Determine the [X, Y] coordinate at the center of the cell enclosing the given text.  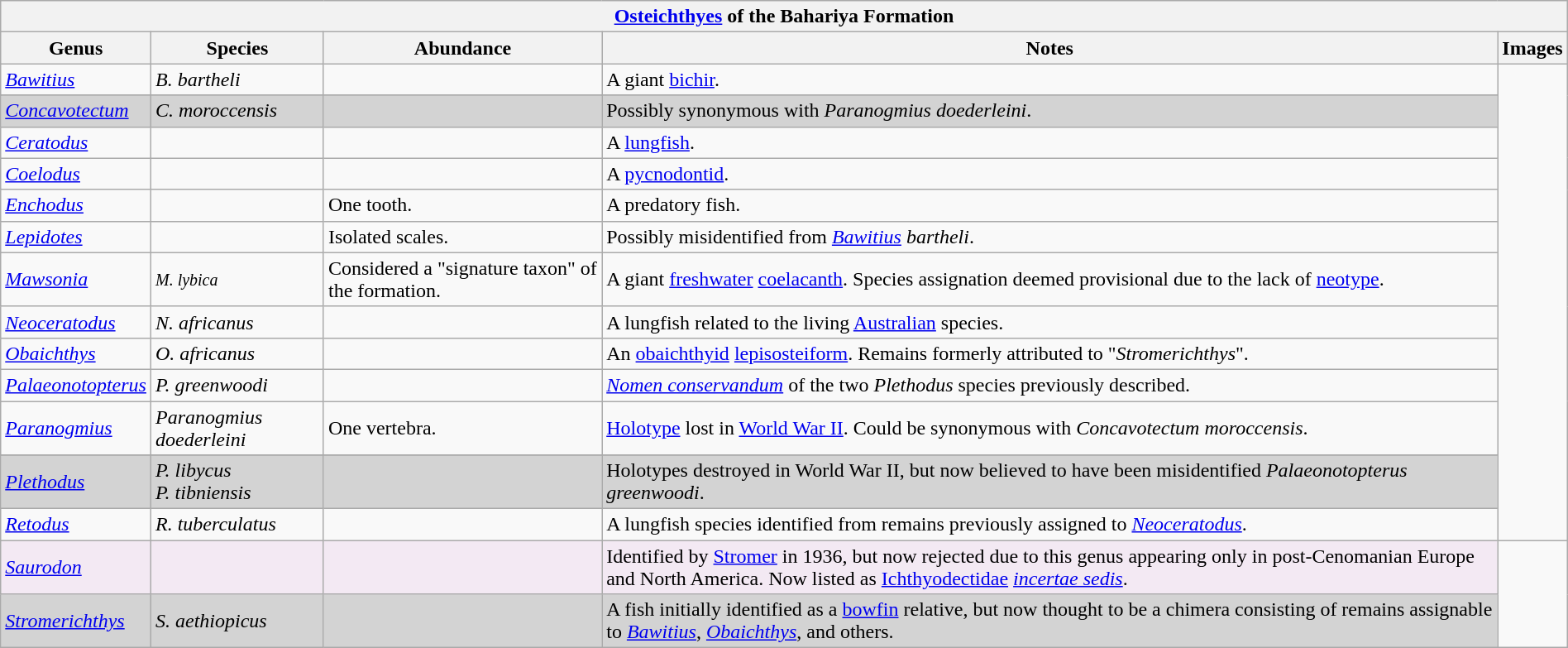
A pycnodontid. [1050, 174]
Images [1532, 48]
Abundance [462, 48]
Lepidotes [76, 237]
Ceratodus [76, 142]
M. lybica [237, 280]
Possibly misidentified from Bawitius bartheli. [1050, 237]
Species [237, 48]
R. tuberculatus [237, 525]
Neoceratodus [76, 322]
Obaichthys [76, 353]
Notes [1050, 48]
Paranogmius doederleini [237, 427]
Possibly synonymous with Paranogmius doederleini. [1050, 111]
An obaichthyid lepisosteiform. Remains formerly attributed to "Stromerichthys". [1050, 353]
A predatory fish. [1050, 205]
One tooth. [462, 205]
Enchodus [76, 205]
Nomen conservandum of the two Plethodus species previously described. [1050, 385]
A giant bichir. [1050, 79]
P. libycusP. tibniensis [237, 482]
Genus [76, 48]
A giant freshwater coelacanth. Species assignation deemed provisional due to the lack of neotype. [1050, 280]
Coelodus [76, 174]
Palaeonotopterus [76, 385]
C. moroccensis [237, 111]
S. aethiopicus [237, 621]
O. africanus [237, 353]
Osteichthyes of the Bahariya Formation [784, 17]
Mawsonia [76, 280]
Stromerichthys [76, 621]
One vertebra. [462, 427]
A lungfish related to the living Australian species. [1050, 322]
Isolated scales. [462, 237]
Retodus [76, 525]
A lungfish. [1050, 142]
B. bartheli [237, 79]
Paranogmius [76, 427]
Plethodus [76, 482]
Concavotectum [76, 111]
P. greenwoodi [237, 385]
Saurodon [76, 568]
Bawitius [76, 79]
N. africanus [237, 322]
Considered a "signature taxon" of the formation. [462, 280]
Holotypes destroyed in World War II, but now believed to have been misidentified Palaeonotopterus greenwoodi. [1050, 482]
Holotype lost in World War II. Could be synonymous with Concavotectum moroccensis. [1050, 427]
A lungfish species identified from remains previously assigned to Neoceratodus. [1050, 525]
